Pinpoint the cell where the given text exists, returning its (X, Y) midpoint coordinate. 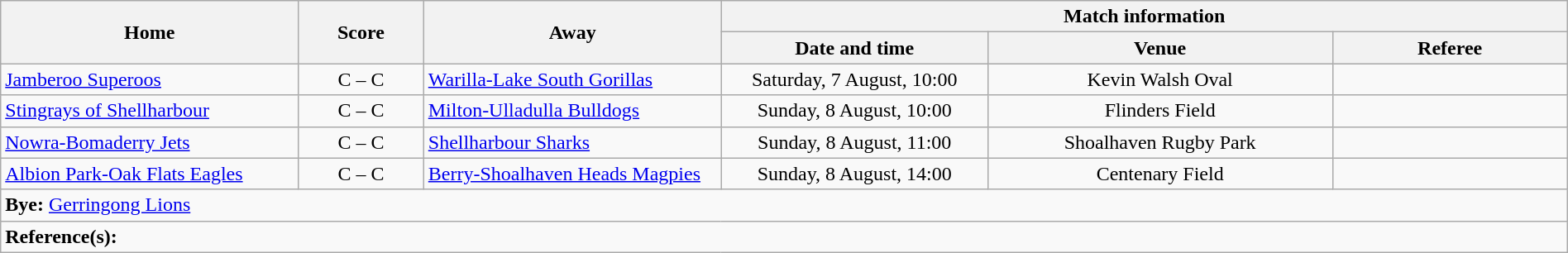
Match information (1145, 17)
Reference(s): (784, 236)
Score (361, 32)
Kevin Walsh Oval (1159, 79)
Sunday, 8 August, 10:00 (854, 111)
Sunday, 8 August, 11:00 (854, 142)
Away (572, 32)
Saturday, 7 August, 10:00 (854, 79)
Home (150, 32)
Shoalhaven Rugby Park (1159, 142)
Date and time (854, 48)
Referee (1450, 48)
Jamberoo Superoos (150, 79)
Stingrays of Shellharbour (150, 111)
Albion Park-Oak Flats Eagles (150, 174)
Milton-Ulladulla Bulldogs (572, 111)
Bye: Gerringong Lions (784, 205)
Nowra-Bomaderry Jets (150, 142)
Flinders Field (1159, 111)
Centenary Field (1159, 174)
Berry-Shoalhaven Heads Magpies (572, 174)
Sunday, 8 August, 14:00 (854, 174)
Venue (1159, 48)
Shellharbour Sharks (572, 142)
Warilla-Lake South Gorillas (572, 79)
